Return the (x, y) coordinate for the center point of the cell that contains the specified text.  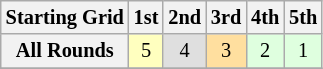
3rd (226, 17)
2nd (184, 17)
All Rounds (65, 51)
1st (146, 17)
2 (265, 51)
Starting Grid (65, 17)
4 (184, 51)
1 (303, 51)
3 (226, 51)
5th (303, 17)
4th (265, 17)
5 (146, 51)
